Determine the (x, y) coordinate at the center of the cell enclosing the given text.  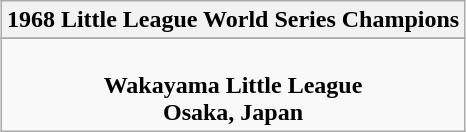
Wakayama Little LeagueOsaka, Japan (232, 85)
1968 Little League World Series Champions (232, 20)
